Capture the cell that displays the provided text and extract its (X, Y) central coordinate. 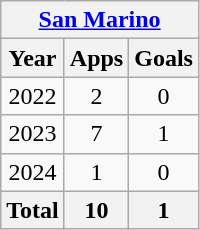
Total (33, 210)
10 (96, 210)
2023 (33, 134)
2022 (33, 96)
San Marino (100, 20)
Goals (164, 58)
2 (96, 96)
7 (96, 134)
Year (33, 58)
2024 (33, 172)
Apps (96, 58)
